Output the (x, y) coordinate of the center of the cell containing the given text.  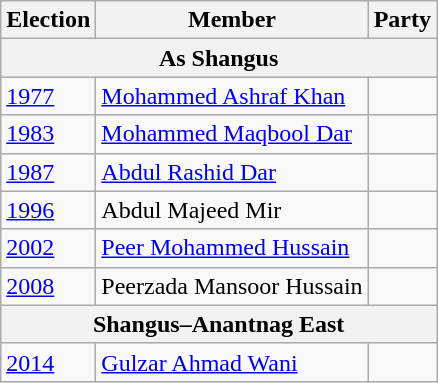
2008 (48, 286)
Party (402, 20)
Peer Mohammed Hussain (232, 248)
2002 (48, 248)
Mohammed Maqbool Dar (232, 134)
2014 (48, 362)
Election (48, 20)
1983 (48, 134)
Abdul Majeed Mir (232, 210)
Gulzar Ahmad Wani (232, 362)
As Shangus (219, 58)
Mohammed Ashraf Khan (232, 96)
Abdul Rashid Dar (232, 172)
1996 (48, 210)
Member (232, 20)
1977 (48, 96)
1987 (48, 172)
Peerzada Mansoor Hussain (232, 286)
Shangus–Anantnag East (219, 324)
